Identify which cell holds the provided text, then report its [x, y] central coordinate. 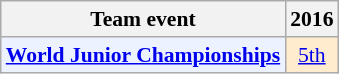
Team event [143, 19]
World Junior Championships [143, 55]
2016 [312, 19]
5th [312, 55]
